From the cell containing the given text, extract its center point as (X, Y) coordinate. 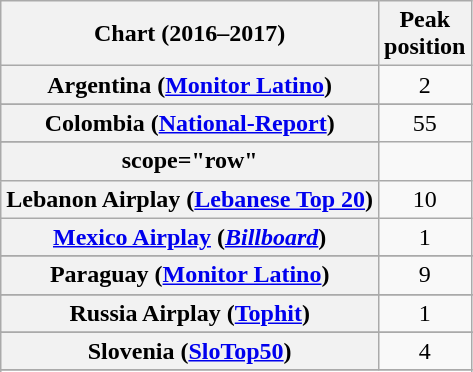
2 (425, 85)
10 (425, 199)
Chart (2016–2017) (190, 34)
9 (425, 275)
Colombia (National-Report) (190, 123)
scope="row" (190, 161)
55 (425, 123)
Peak position (425, 34)
Mexico Airplay (Billboard) (190, 237)
Slovenia (SloTop50) (190, 351)
Lebanon Airplay (Lebanese Top 20) (190, 199)
Paraguay (Monitor Latino) (190, 275)
4 (425, 351)
Russia Airplay (Tophit) (190, 313)
Argentina (Monitor Latino) (190, 85)
